Scan for the cell matching the given text and deliver its (x, y) coordinate at center. 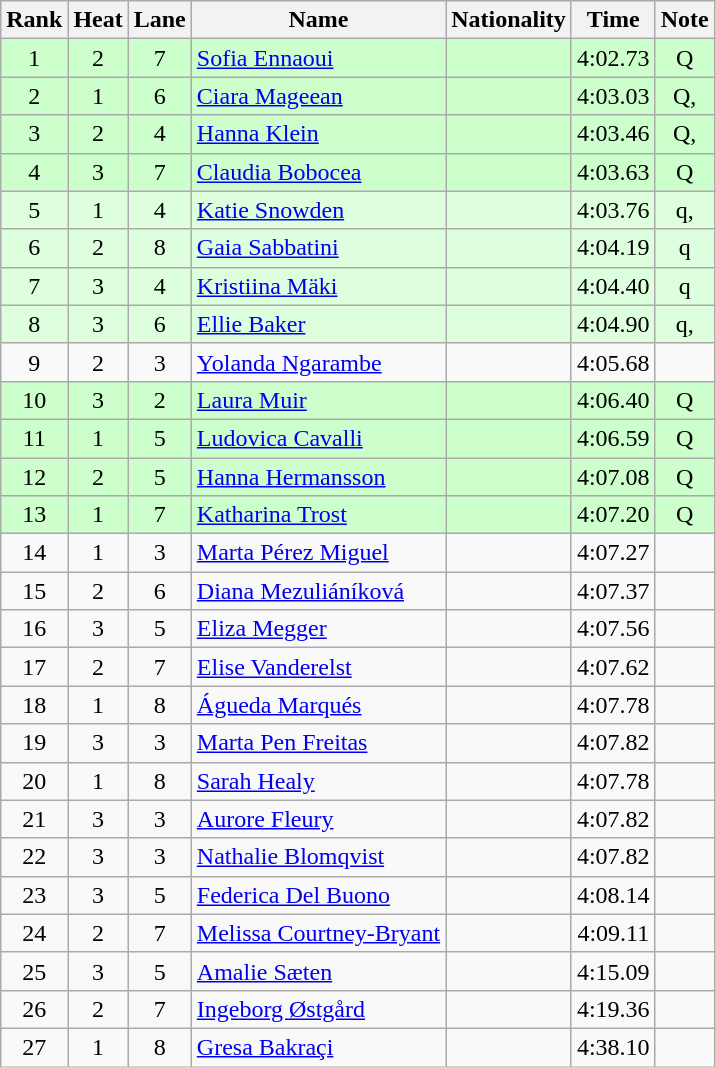
Time (613, 20)
Sofia Ennaoui (318, 58)
Eliza Megger (318, 629)
4:19.36 (613, 1009)
25 (34, 971)
Claudia Bobocea (318, 172)
Ellie Baker (318, 324)
23 (34, 895)
27 (34, 1047)
Name (318, 20)
4:06.59 (613, 438)
Nathalie Blomqvist (318, 857)
15 (34, 591)
12 (34, 477)
4:07.27 (613, 553)
Águeda Marqués (318, 705)
19 (34, 743)
4:05.68 (613, 362)
4:38.10 (613, 1047)
4:02.73 (613, 58)
14 (34, 553)
4:03.63 (613, 172)
Diana Mezuliáníková (318, 591)
4:07.37 (613, 591)
20 (34, 781)
4:03.76 (613, 210)
13 (34, 515)
4:04.40 (613, 286)
Ingeborg Østgård (318, 1009)
Marta Pérez Miguel (318, 553)
16 (34, 629)
Gaia Sabbatini (318, 248)
21 (34, 819)
Aurore Fleury (318, 819)
4:07.62 (613, 667)
4:03.03 (613, 96)
Marta Pen Freitas (318, 743)
Katie Snowden (318, 210)
Federica Del Buono (318, 895)
4:07.08 (613, 477)
9 (34, 362)
Lane (160, 20)
Ciara Mageean (318, 96)
Laura Muir (318, 400)
26 (34, 1009)
Elise Vanderelst (318, 667)
Melissa Courtney-Bryant (318, 933)
Rank (34, 20)
Katharina Trost (318, 515)
Hanna Klein (318, 134)
17 (34, 667)
Note (684, 20)
24 (34, 933)
4:09.11 (613, 933)
10 (34, 400)
Yolanda Ngarambe (318, 362)
4:15.09 (613, 971)
Gresa Bakraçi (318, 1047)
4:03.46 (613, 134)
Ludovica Cavalli (318, 438)
4:07.56 (613, 629)
22 (34, 857)
4:04.19 (613, 248)
Hanna Hermansson (318, 477)
18 (34, 705)
4:08.14 (613, 895)
Amalie Sæten (318, 971)
Sarah Healy (318, 781)
Nationality (509, 20)
4:07.20 (613, 515)
11 (34, 438)
4:06.40 (613, 400)
4:04.90 (613, 324)
Kristiina Mäki (318, 286)
Heat (98, 20)
